Detect which cell encompasses the target text, then output its (X, Y) center coordinate. 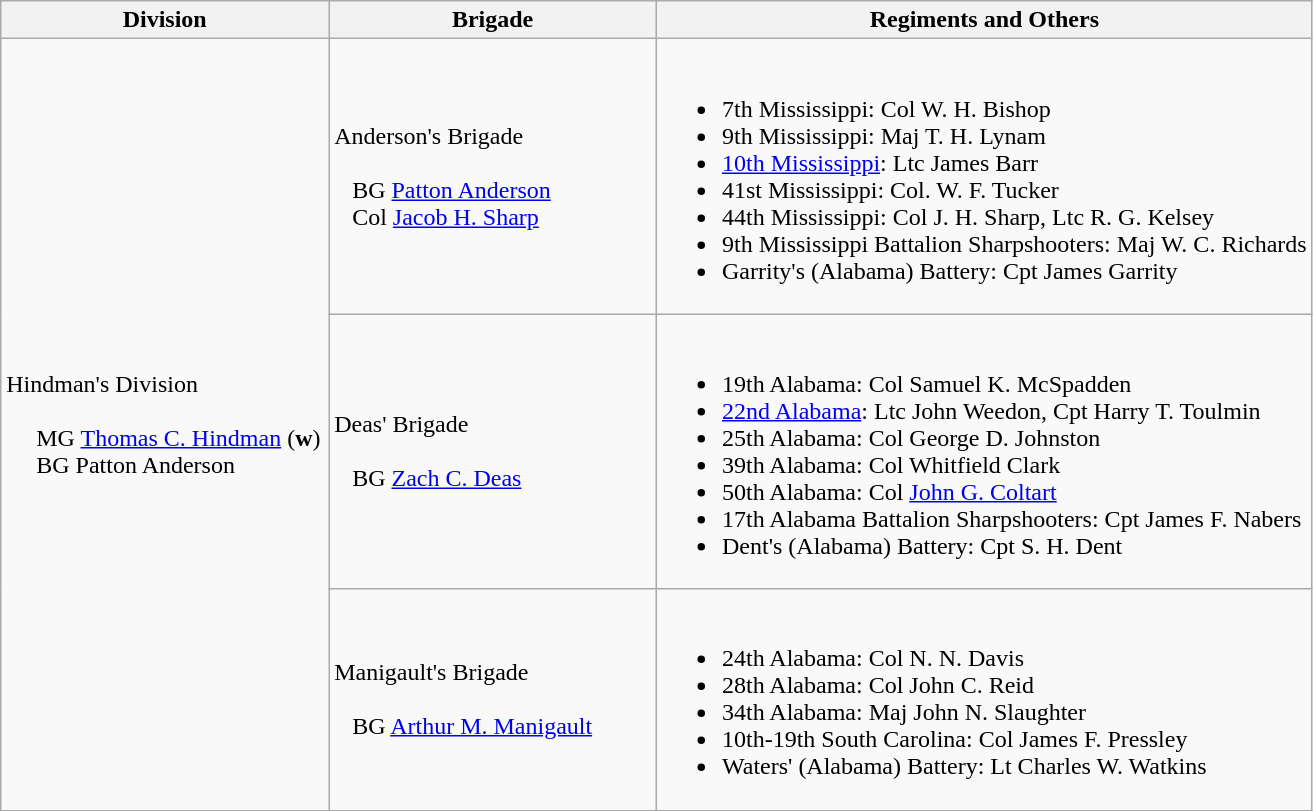
Brigade (493, 20)
Anderson's Brigade BG Patton Anderson Col Jacob H. Sharp (493, 176)
Hindman's Division MG Thomas C. Hindman (w) BG Patton Anderson (165, 424)
Regiments and Others (984, 20)
Division (165, 20)
Manigault's Brigade BG Arthur M. Manigault (493, 700)
Deas' Brigade BG Zach C. Deas (493, 452)
